Return the (x, y) coordinate for the center point of the cell that contains the specified text.  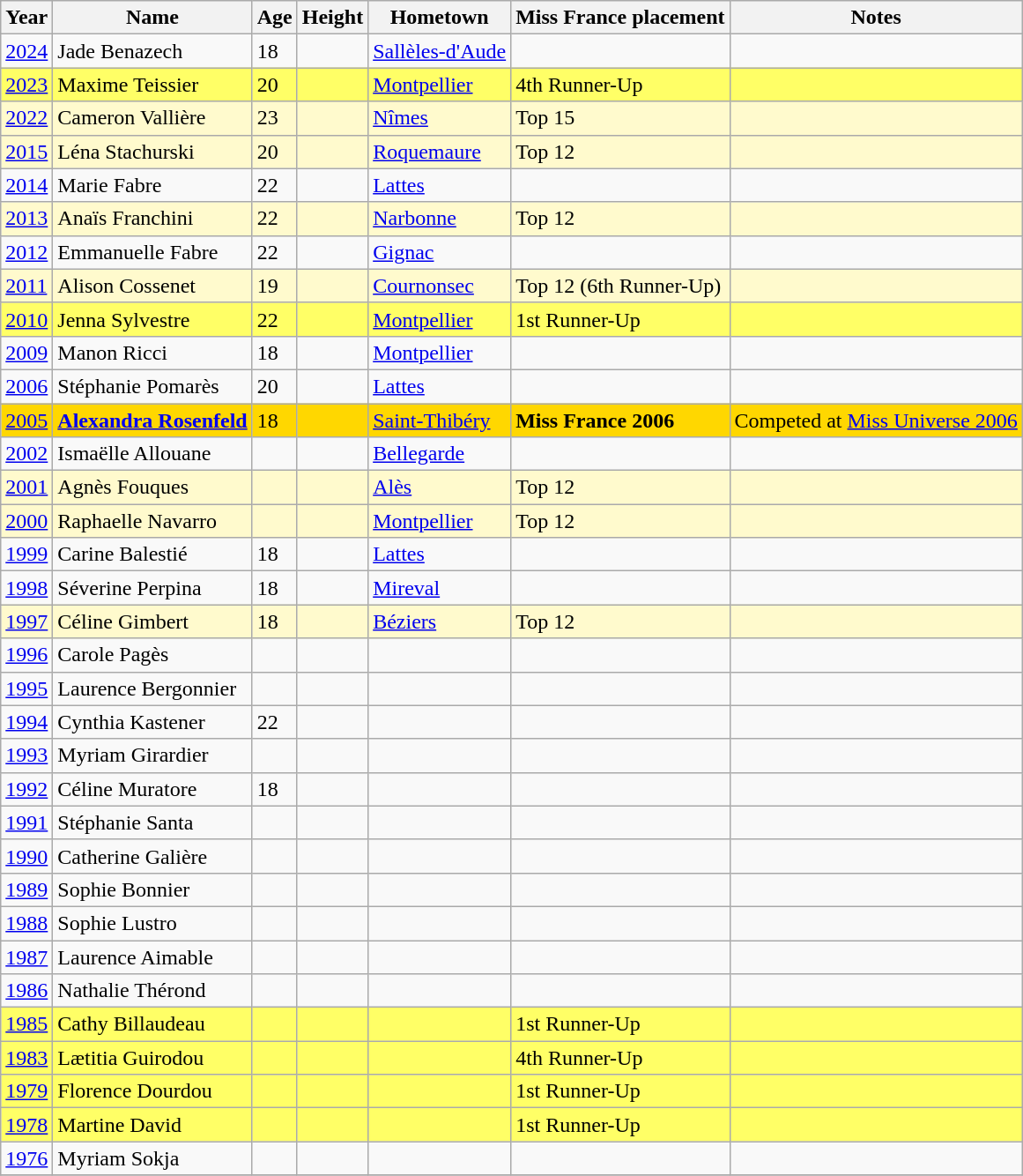
Anaïs Franchini (152, 219)
1990 (26, 856)
Léna Stachurski (152, 152)
2002 (26, 454)
Agnès Fouques (152, 488)
Carole Pagès (152, 655)
Cameron Vallière (152, 118)
Raphaelle Navarro (152, 521)
Maxime Teissier (152, 85)
1999 (26, 555)
1986 (26, 991)
1991 (26, 822)
Emmanuelle Fabre (152, 252)
Competed at Miss Universe 2006 (876, 421)
2010 (26, 319)
1979 (26, 1091)
2014 (26, 185)
Cynthia Kastener (152, 722)
Hometown (440, 18)
Céline Gimbert (152, 621)
Notes (876, 18)
Cathy Billaudeau (152, 1024)
Laurence Bergonnier (152, 688)
Myriam Sokja (152, 1158)
Laurence Aimable (152, 956)
1992 (26, 789)
2009 (26, 353)
23 (275, 118)
Name (152, 18)
2022 (26, 118)
Ismaëlle Allouane (152, 454)
1993 (26, 755)
2012 (26, 252)
19 (275, 286)
Mireval (440, 588)
1983 (26, 1058)
Myriam Girardier (152, 755)
Sophie Bonnier (152, 889)
1987 (26, 956)
Béziers (440, 621)
1989 (26, 889)
1985 (26, 1024)
Alès (440, 488)
Jenna Sylvestre (152, 319)
2001 (26, 488)
Age (275, 18)
1988 (26, 923)
Stéphanie Santa (152, 822)
Jade Benazech (152, 51)
Lætitia Guirodou (152, 1058)
Séverine Perpina (152, 588)
Alison Cossenet (152, 286)
Saint-Thibéry (440, 421)
Roquemaure (440, 152)
Top 15 (620, 118)
1976 (26, 1158)
Marie Fabre (152, 185)
Alexandra Rosenfeld (152, 421)
1998 (26, 588)
2024 (26, 51)
Stéphanie Pomarès (152, 386)
1995 (26, 688)
Height (332, 18)
Carine Balestié (152, 555)
2015 (26, 152)
Top 12 (6th Runner-Up) (620, 286)
1978 (26, 1125)
2011 (26, 286)
2013 (26, 219)
2005 (26, 421)
Martine David (152, 1125)
Manon Ricci (152, 353)
1996 (26, 655)
Miss France 2006 (620, 421)
Catherine Galière (152, 856)
Miss France placement (620, 18)
2000 (26, 521)
Nathalie Thérond (152, 991)
1997 (26, 621)
Narbonne (440, 219)
Florence Dourdou (152, 1091)
Bellegarde (440, 454)
Nîmes (440, 118)
Sallèles-d'Aude (440, 51)
2006 (26, 386)
Year (26, 18)
Cournonsec (440, 286)
Céline Muratore (152, 789)
2023 (26, 85)
1994 (26, 722)
Sophie Lustro (152, 923)
Gignac (440, 252)
